From the cell containing the given text, extract its center point as [x, y] coordinate. 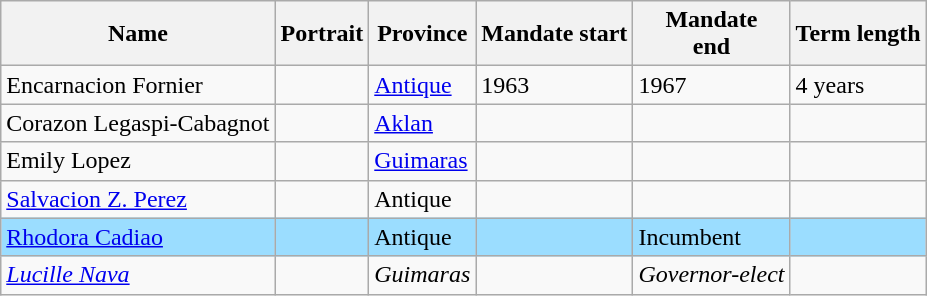
Aklan [422, 123]
1967 [712, 85]
Emily Lopez [138, 161]
Encarnacion Fornier [138, 85]
Corazon Legaspi-Cabagnot [138, 123]
Incumbent [712, 237]
Term length [858, 34]
Province [422, 34]
4 years [858, 85]
Salvacion Z. Perez [138, 199]
Mandateend [712, 34]
1963 [554, 85]
Portrait [322, 34]
Name [138, 34]
Governor-elect [712, 275]
Lucille Nava [138, 275]
Rhodora Cadiao [138, 237]
Mandate start [554, 34]
